Output the [X, Y] coordinate of the center of the cell containing the given text.  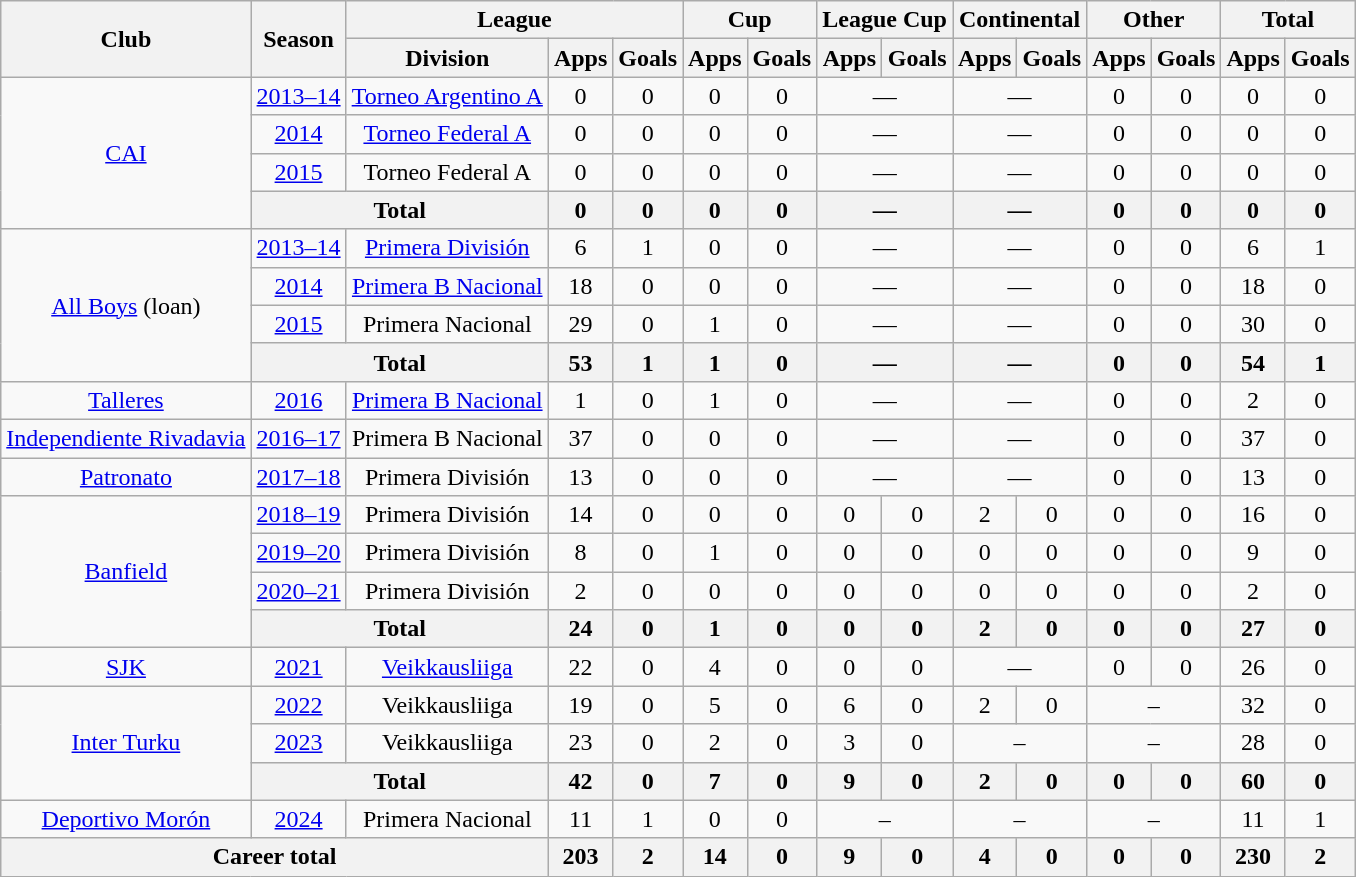
2023 [298, 743]
28 [1253, 743]
2018–19 [298, 515]
8 [580, 553]
2016 [298, 400]
2017–18 [298, 477]
7 [715, 781]
2021 [298, 667]
Banfield [126, 572]
19 [580, 705]
League [514, 20]
26 [1253, 667]
Other [1154, 20]
Division [447, 58]
16 [1253, 515]
2016–17 [298, 438]
54 [1253, 362]
5 [715, 705]
203 [580, 857]
30 [1253, 324]
24 [580, 629]
230 [1253, 857]
23 [580, 743]
2024 [298, 819]
27 [1253, 629]
42 [580, 781]
2020–21 [298, 591]
Career total [275, 857]
Deportivo Morón [126, 819]
All Boys (loan) [126, 305]
Cup [750, 20]
3 [850, 743]
SJK [126, 667]
Continental [1019, 20]
29 [580, 324]
32 [1253, 705]
Torneo Argentino A [447, 96]
2022 [298, 705]
Club [126, 39]
2019–20 [298, 553]
Inter Turku [126, 743]
22 [580, 667]
Talleres [126, 400]
League Cup [885, 20]
53 [580, 362]
CAI [126, 153]
Patronato [126, 477]
Independiente Rivadavia [126, 438]
60 [1253, 781]
Season [298, 39]
